From the cell containing the given text, extract its center point as (X, Y) coordinate. 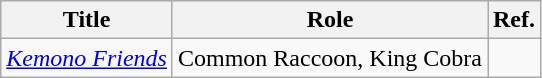
Ref. (514, 20)
Role (330, 20)
Title (87, 20)
Kemono Friends (87, 58)
Common Raccoon, King Cobra (330, 58)
